Return the [x, y] coordinate for the center point of the cell that contains the specified text.  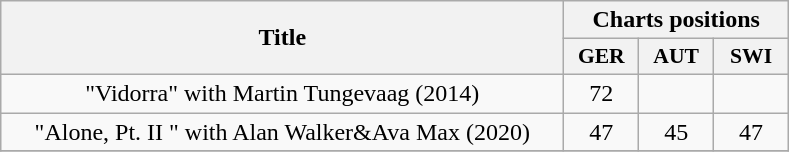
Charts positions [676, 20]
"Vidorra" with Martin Tungevaag (2014) [282, 93]
SWI [752, 57]
"Alone, Pt. II " with Alan Walker&Ava Max (2020) [282, 131]
GER [602, 57]
AUT [676, 57]
45 [676, 131]
Title [282, 38]
72 [602, 93]
